Output the (x, y) coordinate of the center of the cell containing the given text.  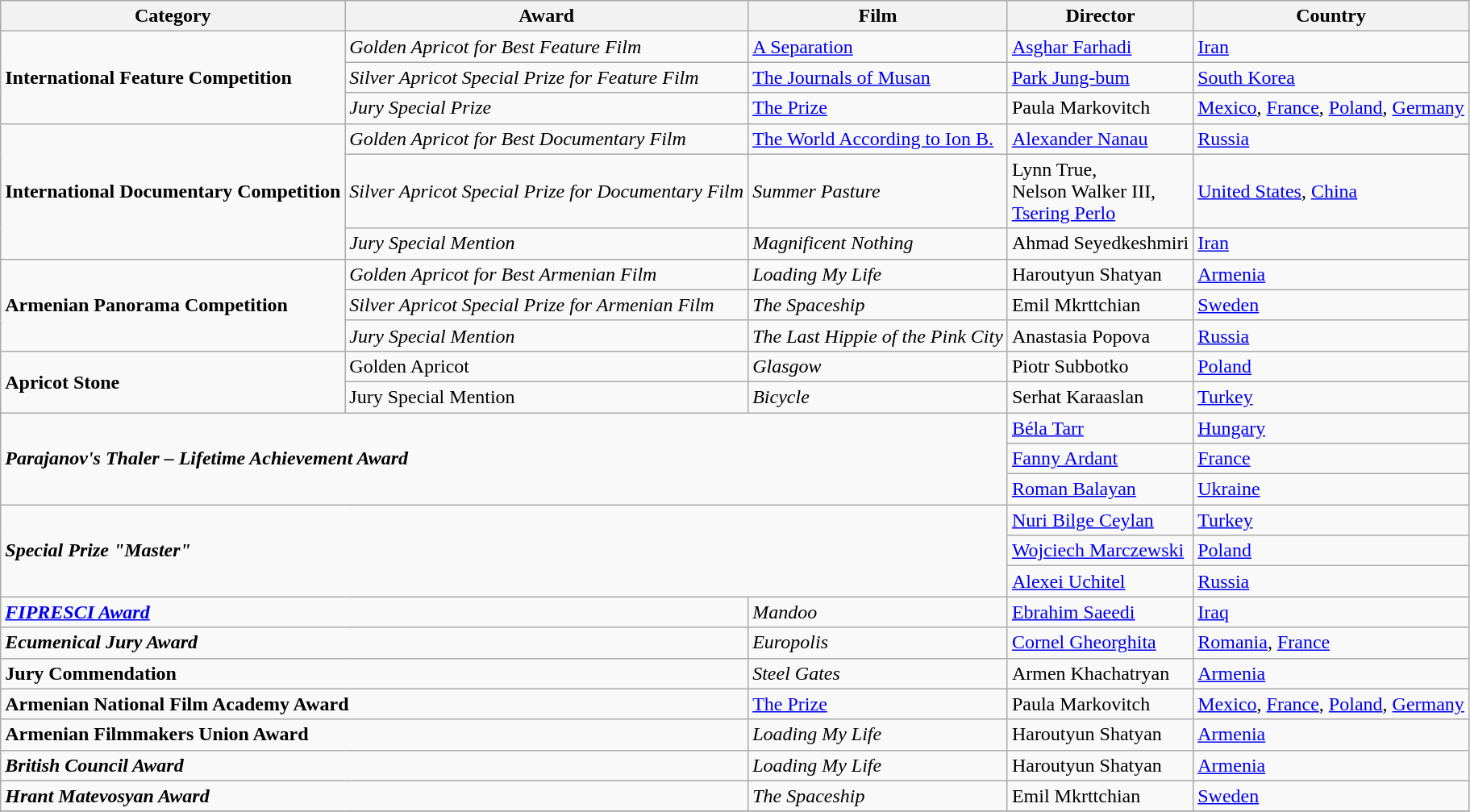
Magnificent Nothing (878, 244)
Anastasia Popova (1100, 335)
Armenian National Film Academy Award (374, 704)
FIPRESCI Award (374, 612)
International Feature Competition (173, 77)
Roman Balayan (1100, 489)
Armen Khachatryan (1100, 673)
Alexei Uchitel (1100, 581)
The World According to Ion B. (878, 139)
Ukraine (1331, 489)
Ahmad Seyedkeshmiri (1100, 244)
Bicycle (878, 397)
Silver Apricot Special Prize for Armenian Film (547, 305)
France (1331, 459)
Armenian Filmmakers Union Award (374, 735)
Jury Commendation (374, 673)
Serhat Karaaslan (1100, 397)
Hrant Matevosyan Award (374, 796)
Asghar Farhadi (1100, 47)
Glasgow (878, 366)
Lynn True,Nelson Walker III,Tsering Perlo (1100, 191)
Europolis (878, 643)
Ecumenical Jury Award (374, 643)
Apricot Stone (173, 381)
Parajanov's Thaler – Lifetime Achievement Award (505, 459)
Director (1100, 16)
A Separation (878, 47)
Silver Apricot Special Prize for Documentary Film (547, 191)
Jury Special Prize (547, 108)
Golden Apricot for Best Feature Film (547, 47)
British Council Award (374, 765)
Golden Apricot for Best Documentary Film (547, 139)
Nuri Bilge Ceylan (1100, 520)
Silver Apricot Special Prize for Feature Film (547, 77)
Country (1331, 16)
Fanny Ardant (1100, 459)
Ebrahim Saeedi (1100, 612)
Park Jung-bum (1100, 77)
Film (878, 16)
The Journals of Musan (878, 77)
Piotr Subbotko (1100, 366)
Cornel Gheorghita (1100, 643)
Special Prize "Master" (505, 551)
Golden Apricot for Best Armenian Film (547, 274)
Steel Gates (878, 673)
Mandoo (878, 612)
Iraq (1331, 612)
International Documentary Competition (173, 191)
Category (173, 16)
The Last Hippie of the Pink City (878, 335)
Hungary (1331, 428)
Golden Apricot (547, 366)
South Korea (1331, 77)
Award (547, 16)
United States, China (1331, 191)
Summer Pasture (878, 191)
Béla Tarr (1100, 428)
Alexander Nanau (1100, 139)
Romania, France (1331, 643)
Wojciech Marczewski (1100, 551)
Armenian Panorama Competition (173, 305)
